Extract the (x, y) coordinate from the center of the cell holding the provided text.  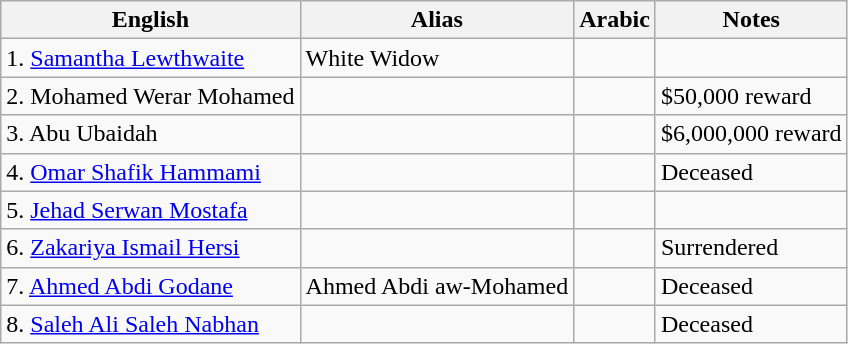
Alias (437, 20)
White Widow (437, 58)
8. Saleh Ali Saleh Nabhan (150, 324)
2. Mohamed Werar Mohamed (150, 96)
1. Samantha Lewthwaite (150, 58)
Ahmed Abdi aw-Mohamed (437, 286)
3. Abu Ubaidah (150, 134)
4. Omar Shafik Hammami (150, 172)
Notes (751, 20)
$6,000,000 reward (751, 134)
English (150, 20)
6. Zakariya Ismail Hersi (150, 248)
Arabic (615, 20)
Surrendered (751, 248)
$50,000 reward (751, 96)
5. Jehad Serwan Mostafa (150, 210)
7. Ahmed Abdi Godane (150, 286)
